Scan for the cell matching the given text and deliver its [X, Y] coordinate at center. 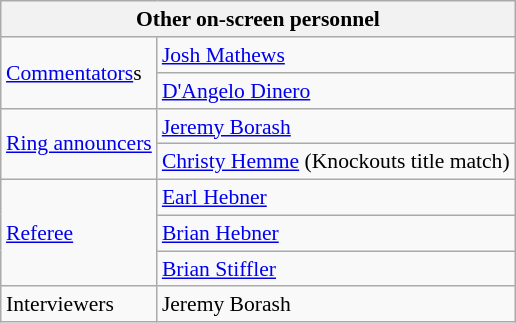
Referee [79, 232]
Christy Hemme (Knockouts title match) [336, 162]
Brian Stiffler [336, 269]
Earl Hebner [336, 197]
Other on-screen personnel [258, 19]
Brian Hebner [336, 233]
Josh Mathews [336, 55]
Interviewers [79, 304]
D'Angelo Dinero [336, 91]
Commentatorss [79, 72]
Ring announcers [79, 144]
